Detect which cell encompasses the target text, then output its [x, y] center coordinate. 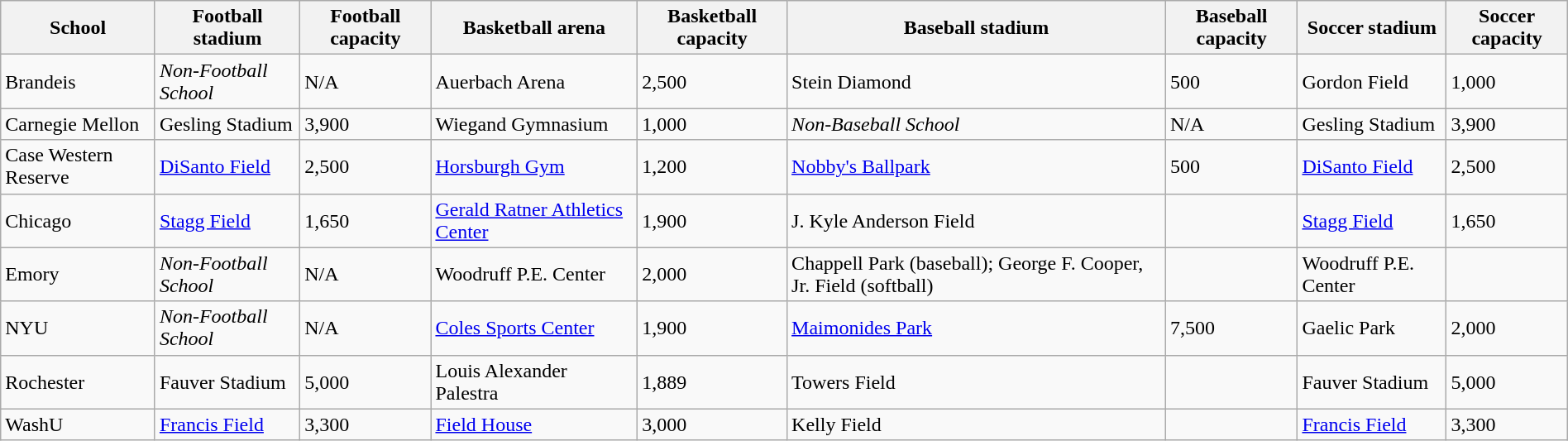
Baseball capacity [1231, 28]
Kelly Field [977, 424]
1,889 [713, 382]
Emory [78, 275]
School [78, 28]
Basketball capacity [713, 28]
WashU [78, 424]
Field House [534, 424]
Horsburgh Gym [534, 167]
Case Western Reserve [78, 167]
Soccer capacity [1507, 28]
Basketball arena [534, 28]
Chappell Park (baseball); George F. Cooper, Jr. Field (softball) [977, 275]
Gordon Field [1372, 81]
Chicago [78, 220]
Non-Baseball School [977, 124]
Louis Alexander Palestra [534, 382]
Auerbach Arena [534, 81]
Towers Field [977, 382]
Football stadium [227, 28]
Carnegie Mellon [78, 124]
Coles Sports Center [534, 328]
7,500 [1231, 328]
Football capacity [366, 28]
J. Kyle Anderson Field [977, 220]
Maimonides Park [977, 328]
Wiegand Gymnasium [534, 124]
Rochester [78, 382]
Stein Diamond [977, 81]
Soccer stadium [1372, 28]
3,000 [713, 424]
1,200 [713, 167]
Gaelic Park [1372, 328]
Nobby's Ballpark [977, 167]
NYU [78, 328]
Gerald Ratner Athletics Center [534, 220]
Brandeis [78, 81]
Baseball stadium [977, 28]
